Scan for the cell matching the given text and deliver its [x, y] coordinate at center. 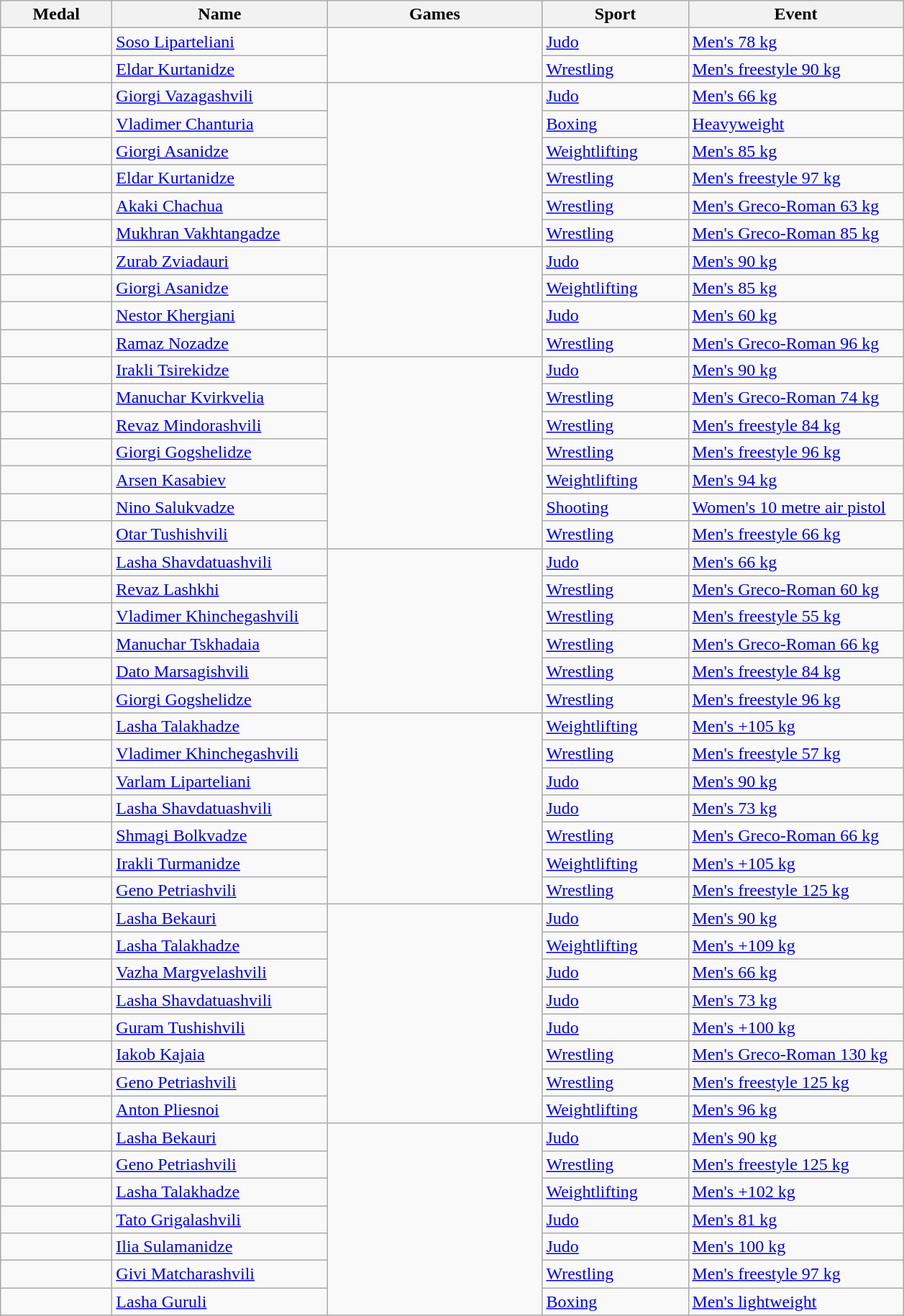
Men's 94 kg [795, 480]
Shmagi Bolkvadze [220, 836]
Vladimer Chanturia [220, 124]
Varlam Liparteliani [220, 781]
Akaki Chachua [220, 206]
Iakob Kajaia [220, 1055]
Ramaz Nozadze [220, 343]
Dato Marsagishvili [220, 671]
Vazha Margvelashvili [220, 973]
Men's freestyle 55 kg [795, 617]
Women's 10 metre air pistol [795, 507]
Men's Greco-Roman 130 kg [795, 1055]
Men's freestyle 90 kg [795, 69]
Tato Grigalashvili [220, 1220]
Men's Greco-Roman 85 kg [795, 233]
Event [795, 14]
Men's 78 kg [795, 42]
Guram Tushishvili [220, 1027]
Men's 100 kg [795, 1247]
Arsen Kasabiev [220, 480]
Giorgi Vazagashvili [220, 96]
Men's Greco-Roman 63 kg [795, 206]
Nestor Khergiani [220, 315]
Nino Salukvadze [220, 507]
Men's Greco-Roman 60 kg [795, 589]
Medal [56, 14]
Mukhran Vakhtangadze [220, 233]
Shooting [616, 507]
Lasha Guruli [220, 1302]
Soso Liparteliani [220, 42]
Men's lightweight [795, 1302]
Men's Greco-Roman 96 kg [795, 343]
Games [434, 14]
Revaz Lashkhi [220, 589]
Irakli Tsirekidze [220, 371]
Anton Pliesnoi [220, 1109]
Men's +109 kg [795, 945]
Sport [616, 14]
Heavyweight [795, 124]
Manuchar Tskhadaia [220, 644]
Otar Tushishvili [220, 535]
Men's freestyle 66 kg [795, 535]
Revaz Mindorashvili [220, 425]
Men's Greco-Roman 74 kg [795, 398]
Zurab Zviadauri [220, 260]
Men's 96 kg [795, 1109]
Name [220, 14]
Men's +100 kg [795, 1027]
Men's freestyle 57 kg [795, 753]
Ilia Sulamanidze [220, 1247]
Men's 81 kg [795, 1220]
Men's 60 kg [795, 315]
Manuchar Kvirkvelia [220, 398]
Irakli Turmanidze [220, 863]
Men's +102 kg [795, 1192]
Givi Matcharashvili [220, 1274]
